For the text-containing cell, return its midpoint in [X, Y] coordinate format. 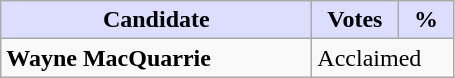
Votes [355, 20]
% [426, 20]
Wayne MacQuarrie [156, 58]
Acclaimed [383, 58]
Candidate [156, 20]
